For the text-containing cell, return its midpoint in [x, y] coordinate format. 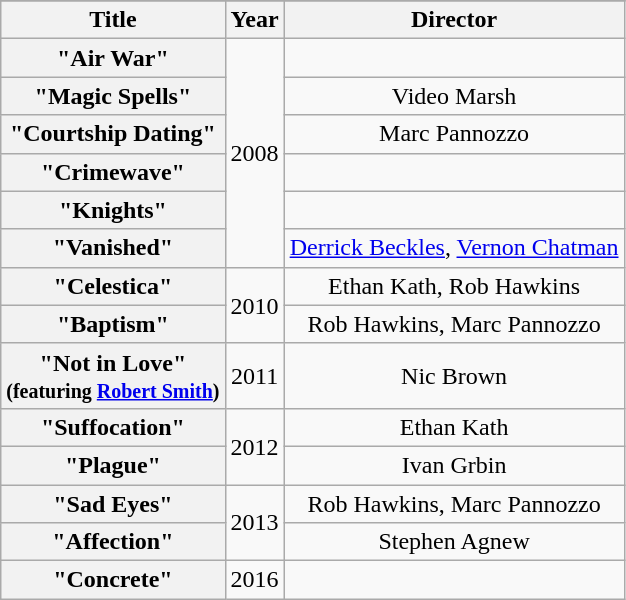
2016 [254, 580]
"Not in Love"(featuring Robert Smith) [113, 376]
Ivan Grbin [454, 465]
"Concrete" [113, 580]
2013 [254, 522]
"Crimewave" [113, 172]
2011 [254, 376]
Title [113, 20]
"Sad Eyes" [113, 503]
"Plague" [113, 465]
"Air War" [113, 58]
Year [254, 20]
2008 [254, 153]
"Affection" [113, 542]
"Suffocation" [113, 427]
Director [454, 20]
Marc Pannozzo [454, 134]
Derrick Beckles, Vernon Chatman [454, 248]
"Courtship Dating" [113, 134]
Nic Brown [454, 376]
2012 [254, 446]
2010 [254, 305]
"Knights" [113, 210]
Video Marsh [454, 96]
Ethan Kath [454, 427]
"Celestica" [113, 286]
Ethan Kath, Rob Hawkins [454, 286]
"Baptism" [113, 324]
"Vanished" [113, 248]
Stephen Agnew [454, 542]
"Magic Spells" [113, 96]
